Search for the cell housing the specified text and yield its [X, Y] center coordinate. 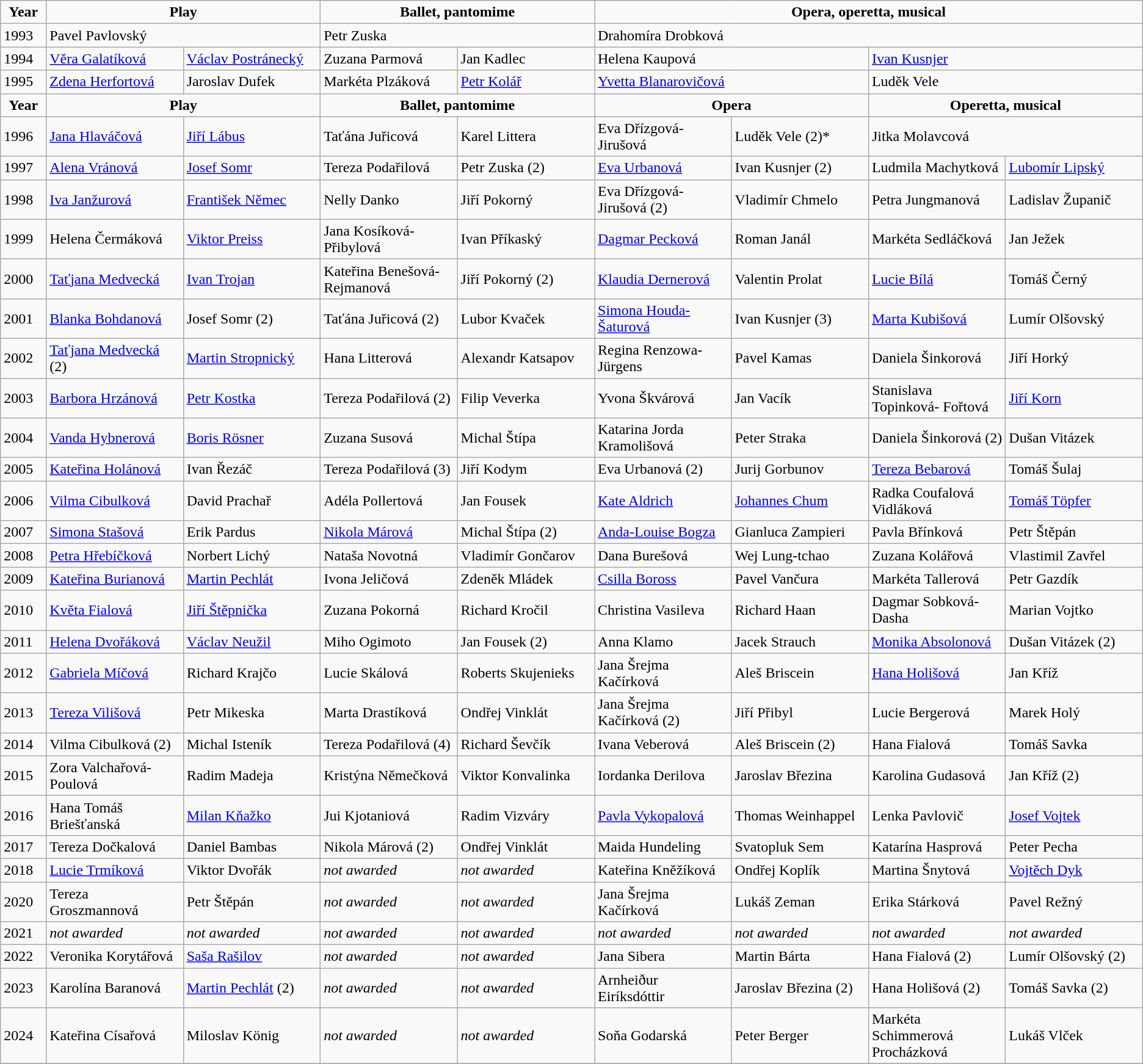
Dagmar Sobková-Dasha [937, 610]
Květa Fialová [115, 610]
Richard Ševčík [526, 744]
Dušan Vitázek [1074, 438]
Svatopluk Sem [800, 847]
Radim Vizváry [526, 816]
Ivan Příkaský [526, 239]
Regina Renzowa-Jürgens [663, 358]
Lenka Pavlovič [937, 816]
2002 [23, 358]
Jiří Přibyl [800, 713]
Josef Vojtek [1074, 816]
Radim Madeja [252, 775]
Peter Berger [800, 1036]
Zuzana Kolářová [937, 556]
František Němec [252, 199]
Lucie Bergerová [937, 713]
Taťána Juřicová (2) [389, 319]
Blanka Bohdanová [115, 319]
Jacek Strauch [800, 642]
Taťjana Medvecká (2) [115, 358]
Marta Drastíková [389, 713]
Věra Galatíková [115, 59]
Opera, operetta, musical [869, 12]
Lubomír Lipský [1074, 168]
Tomáš Šulaj [1074, 469]
Nikola Márová (2) [389, 847]
2001 [23, 319]
Karolína Baranová [115, 988]
Michal Isteník [252, 744]
Helena Dvořáková [115, 642]
Markéta Schimmerová Procházková [937, 1036]
Radka Coufalová Vidláková [937, 501]
Vanda Hybnerová [115, 438]
Petr Kostka [252, 398]
Petr Zuska [458, 35]
Viktor Preiss [252, 239]
Martin Bárta [800, 957]
1998 [23, 199]
Vlastimil Zavřel [1074, 556]
Kateřina Burianová [115, 579]
Klaudia Dernerová [663, 278]
Petr Kolář [526, 82]
Jurij Gorbunov [800, 469]
Jiří Štěpnička [252, 610]
Hana Fialová [937, 744]
Jana Sibera [663, 957]
Milan Kňažko [252, 816]
Stanislava Topinková- Fořtová [937, 398]
Gabriela Míčová [115, 673]
Taťána Juřicová [389, 137]
Zuzana Pokorná [389, 610]
2013 [23, 713]
Kateřina Benešová- Rejmanová [389, 278]
Ivona Jeličová [389, 579]
Daniela Šinkorová (2) [937, 438]
Pavla Břínková [937, 532]
Thomas Weinhappel [800, 816]
Peter Straka [800, 438]
2017 [23, 847]
Hana Litterová [389, 358]
Kateřina Holánová [115, 469]
Pavel Kamas [800, 358]
Veronika Korytářová [115, 957]
2008 [23, 556]
Marian Vojtko [1074, 610]
Jan Ježek [1074, 239]
Jan Fousek [526, 501]
Eva Urbanová [663, 168]
Roberts Skujenieks [526, 673]
Richard Krajčo [252, 673]
Yvona Škvárová [663, 398]
Markéta Tallerová [937, 579]
Ivan Kusnjer (2) [800, 168]
Petra Jungmanová [937, 199]
Luděk Vele [1005, 82]
Martina Šnytová [937, 870]
Helena Čermáková [115, 239]
Ondřej Koplík [800, 870]
2004 [23, 438]
Pavel Vančura [800, 579]
Martin Pechlát (2) [252, 988]
Jui Kjotaniová [389, 816]
Karel Littera [526, 137]
Wej Lung-tchao [800, 556]
Pavel Pavlovský [183, 35]
2009 [23, 579]
Lucie Trmíková [115, 870]
Vilma Cibulková [115, 501]
Tomáš Töpfer [1074, 501]
Maida Hundeling [663, 847]
Eva Dřízgová-Jirušová [663, 137]
Jiří Pokorný (2) [526, 278]
Jiří Pokorný [526, 199]
Tereza Podařilová (3) [389, 469]
Tomáš Savka [1074, 744]
Jana Kosíková-Přibylová [389, 239]
Karolina Gudasová [937, 775]
Norbert Lichý [252, 556]
Kateřina Císařová [115, 1036]
1993 [23, 35]
Ladislav Županič [1074, 199]
Erik Pardus [252, 532]
Iordanka Derilova [663, 775]
2015 [23, 775]
Daniel Bambas [252, 847]
Hana Fialová (2) [937, 957]
Richard Haan [800, 610]
Markéta Plzáková [389, 82]
Dana Burešová [663, 556]
Vladimír Chmelo [800, 199]
Jaroslav Dufek [252, 82]
2023 [23, 988]
Valentin Prolat [800, 278]
Gianluca Zampieri [800, 532]
Ivana Veberová [663, 744]
Petr Gazdík [1074, 579]
Kristýna Němečková [389, 775]
Lubor Kvaček [526, 319]
Miloslav König [252, 1036]
Erika Stárková [937, 901]
Zuzana Parmová [389, 59]
Vilma Cibulková (2) [115, 744]
Václav Postránecký [252, 59]
Tereza Podařilová [389, 168]
Lukáš Vlček [1074, 1036]
Petr Zuska (2) [526, 168]
Alexandr Katsapov [526, 358]
2005 [23, 469]
Iva Janžurová [115, 199]
Aleš Briscein [800, 673]
Jan Vacík [800, 398]
Ivan Kusnjer (3) [800, 319]
Kateřina Kněžíková [663, 870]
Martin Pechlát [252, 579]
2007 [23, 532]
2003 [23, 398]
Dagmar Pecková [663, 239]
Ivan Kusnjer [1005, 59]
2011 [23, 642]
Jiří Lábus [252, 137]
Tereza Bebarová [937, 469]
Tereza Podařilová (2) [389, 398]
Csilla Boross [663, 579]
Drahomíra Drobková [869, 35]
2022 [23, 957]
Arnheiður Eiríksdóttir [663, 988]
Petra Hřebíčková [115, 556]
Roman Janál [800, 239]
Taťjana Medvecká [115, 278]
Jan Kadlec [526, 59]
2020 [23, 901]
Hana Holišová (2) [937, 988]
Tomáš Savka (2) [1074, 988]
Lumír Olšovský [1074, 319]
Adéla Pollertová [389, 501]
David Prachař [252, 501]
Nikola Márová [389, 532]
Tereza Podařilová (4) [389, 744]
Nelly Danko [389, 199]
Zdena Herfortová [115, 82]
2014 [23, 744]
Dušan Vitázek (2) [1074, 642]
Vladimír Gončarov [526, 556]
Zdeněk Mládek [526, 579]
Pavel Režný [1074, 901]
Nataša Novotná [389, 556]
Eva Dřízgová-Jirušová (2) [663, 199]
Marek Holý [1074, 713]
Josef Somr [252, 168]
Operetta, musical [1005, 105]
Tereza Dočkalová [115, 847]
Miho Ogimoto [389, 642]
Jan Kříž (2) [1074, 775]
Soňa Godarská [663, 1036]
Anna Klamo [663, 642]
Filip Veverka [526, 398]
Barbora Hrzánová [115, 398]
Josef Somr (2) [252, 319]
2010 [23, 610]
Helena Kaupová [731, 59]
Jiří Horký [1074, 358]
Johannes Chum [800, 501]
Simona Stašová [115, 532]
1996 [23, 137]
Pavla Vykopalová [663, 816]
Lucie Bílá [937, 278]
2021 [23, 933]
Katarina Jorda Kramolišová [663, 438]
2016 [23, 816]
Christina Vasileva [663, 610]
Zora Valchařová-Poulová [115, 775]
1997 [23, 168]
Jan Fousek (2) [526, 642]
Viktor Konvalinka [526, 775]
Zuzana Susová [389, 438]
2024 [23, 1036]
Ivan Trojan [252, 278]
Jana Hlaváčová [115, 137]
Aleš Briscein (2) [800, 744]
2000 [23, 278]
2012 [23, 673]
1994 [23, 59]
Ivan Řezáč [252, 469]
Jaroslav Březina [800, 775]
Jitka Molavcová [1005, 137]
Jiří Korn [1074, 398]
Alena Vránová [115, 168]
Hana Holišová [937, 673]
Saša Rašilov [252, 957]
Opera [731, 105]
2018 [23, 870]
Jana Šrejma Kačírková (2) [663, 713]
Jan Kříž [1074, 673]
Eva Urbanová (2) [663, 469]
Jiří Kodym [526, 469]
1999 [23, 239]
Hana Tomáš Briešťanská [115, 816]
Viktor Dvořák [252, 870]
Anda-Louise Bogza [663, 532]
Simona Houda-Šaturová [663, 319]
Martin Stropnický [252, 358]
Ludmila Machytková [937, 168]
Marta Kubišová [937, 319]
Daniela Šinkorová [937, 358]
Yvetta Blanarovičová [731, 82]
Tereza Vilišová [115, 713]
Tomáš Černý [1074, 278]
Lucie Skálová [389, 673]
Michal Štípa [526, 438]
Vojtěch Dyk [1074, 870]
Luděk Vele (2)* [800, 137]
Petr Mikeska [252, 713]
Richard Kročil [526, 610]
Boris Rösner [252, 438]
Lukáš Zeman [800, 901]
Katarína Hasprová [937, 847]
Markéta Sedláčková [937, 239]
Monika Absolonová [937, 642]
Jaroslav Březina (2) [800, 988]
1995 [23, 82]
Lumír Olšovský (2) [1074, 957]
Michal Štípa (2) [526, 532]
Václav Neužil [252, 642]
2006 [23, 501]
Tereza Groszmannová [115, 901]
Peter Pecha [1074, 847]
Kate Aldrich [663, 501]
